Return (x, y) of the center of cell containing provided text 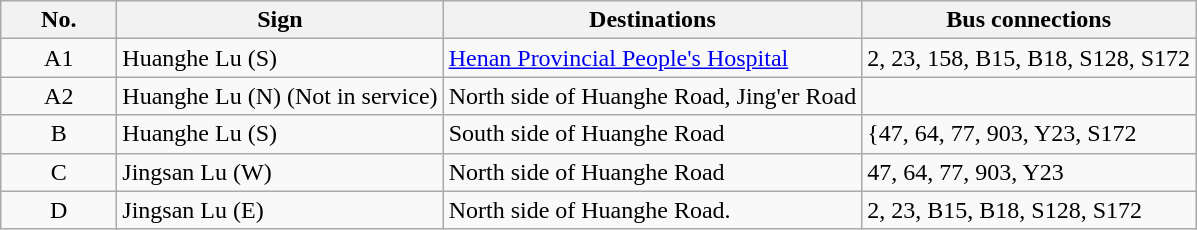
Jingsan Lu (W) (280, 172)
Henan Provincial People's Hospital (652, 58)
A2 (59, 96)
North side of Huanghe Road, Jing'er Road (652, 96)
47, 64, 77, 903, Y23 (1029, 172)
South side of Huanghe Road (652, 134)
B (59, 134)
2, 23, B15, B18, S128, S172 (1029, 210)
Jingsan Lu (E) (280, 210)
D (59, 210)
North side of Huanghe Road. (652, 210)
Destinations (652, 20)
Bus connections (1029, 20)
2, 23, 158, B15, B18, S128, S172 (1029, 58)
{47, 64, 77, 903, Y23, S172 (1029, 134)
A1 (59, 58)
No. (59, 20)
C (59, 172)
North side of Huanghe Road (652, 172)
Sign (280, 20)
Huanghe Lu (N) (Not in service) (280, 96)
